Pinpoint the cell where the given text exists, returning its (x, y) midpoint coordinate. 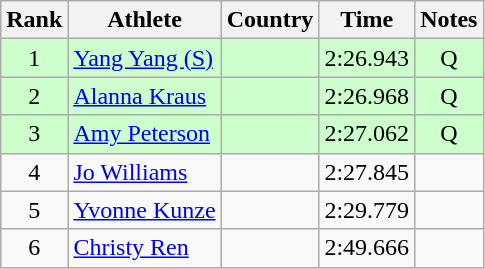
Alanna Kraus (144, 96)
Amy Peterson (144, 134)
2:27.845 (367, 172)
Yvonne Kunze (144, 210)
Time (367, 20)
Athlete (144, 20)
2:49.666 (367, 248)
3 (34, 134)
6 (34, 248)
Yang Yang (S) (144, 58)
Rank (34, 20)
2:26.968 (367, 96)
Notes (449, 20)
Country (270, 20)
2:27.062 (367, 134)
2:26.943 (367, 58)
5 (34, 210)
4 (34, 172)
2 (34, 96)
Christy Ren (144, 248)
1 (34, 58)
2:29.779 (367, 210)
Jo Williams (144, 172)
